Locate the cell with the specified text and output its (x, y) center coordinate. 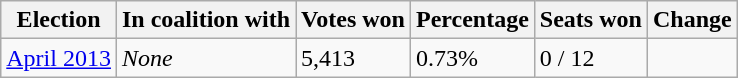
5,413 (354, 58)
Seats won (590, 20)
In coalition with (206, 20)
Election (59, 20)
0 / 12 (590, 58)
Percentage (472, 20)
0.73% (472, 58)
Votes won (354, 20)
None (206, 58)
Change (692, 20)
April 2013 (59, 58)
